Search for the cell housing the specified text and yield its (x, y) center coordinate. 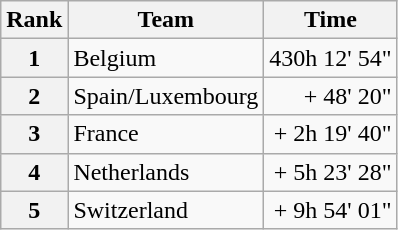
+ 48' 20" (330, 96)
Team (166, 20)
Rank (34, 20)
France (166, 134)
Spain/Luxembourg (166, 96)
430h 12' 54" (330, 58)
5 (34, 210)
Time (330, 20)
Belgium (166, 58)
+ 9h 54' 01" (330, 210)
+ 2h 19' 40" (330, 134)
Netherlands (166, 172)
+ 5h 23' 28" (330, 172)
1 (34, 58)
Switzerland (166, 210)
3 (34, 134)
2 (34, 96)
4 (34, 172)
